Return the (x, y) coordinate for the center point of the cell that contains the specified text.  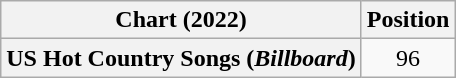
Chart (2022) (181, 20)
96 (408, 58)
US Hot Country Songs (Billboard) (181, 58)
Position (408, 20)
